Identify which cell holds the provided text, then report its [X, Y] central coordinate. 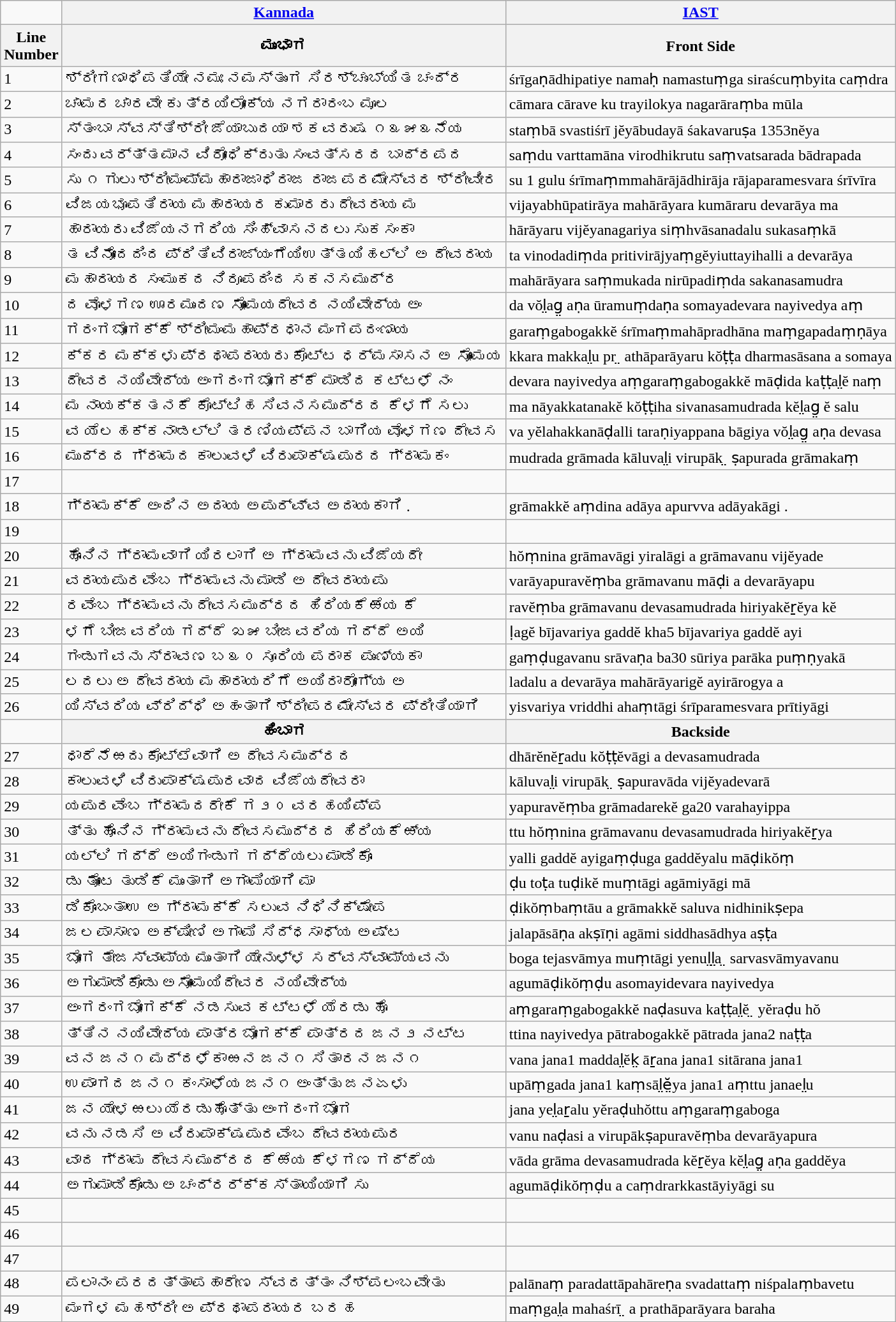
aṃgaraṃgabogakkĕ naḍasuva kaṭṭal̤ĕ ̤ yĕraḍu hŏ [701, 1009]
ತ ವಿನೋದದಿಂದ ಪ್ರಿತಿವಿರಾಜ್ಯಂಗೆಯಿಉತ್ತಯಿಹಲ್ಲಿ ಅ ದೇವರಾಯ [283, 255]
mudrada grāmada kāluval̤i virupāk ̤ ṣapurada grāmakaṃ [701, 457]
43 [31, 1161]
ttina nayivedya pātrabogakkĕ pātrada jana2 naṭṭa [701, 1034]
ಹಿಂಬಾಗ [283, 731]
ಧಾರೆನೆಱದು ಕೊಟ್ಟೆವಾಗಿ ಅ ದೇವಸಮುದ್ರದ [283, 756]
ವನು ನಡಸಿ ಅ ವಿರುಪಾಕ್ಷಪುರವೆಂಬ ದೇವರಾಯಪುರ [283, 1135]
24 [31, 657]
Backside [701, 731]
4 [31, 155]
su 1 gulu śrīmaṃmmahārājādhirāja rājaparamesvara śrīvīra [701, 180]
19 [31, 531]
hŏṃnina grāmavāgi yiralāgi a grāmavanu vijĕyade [701, 556]
ḍu toṭa tuḍikĕ muṃtāgi agāmiyāgi mā [701, 882]
7 [31, 230]
IAST [701, 13]
ಡಿಕೊಂಬಂತಾಉ ಅ ಗ್ರಾಮಕ್ಕೆ ಸಲುವ ನಿಧಿನಿಕ್ಷೇಪ [283, 908]
mahārāyara saṃmukada nirūpadiṃda sakanasamudra [701, 280]
30 [31, 832]
ಳಗೆ ಬೀಜವರಿಯ ಗದ್ದೆ ಖ೫ ಬೀಜವರಿಯ ಗದ್ದೆ ಅಯಿ [283, 632]
hārāyaru vijĕyanagariya siṃhvāsanadalu sukasaṃkā [701, 230]
ತ್ತಿನ ನಯಿವೇದ್ಯ ಪಾತ್ರಬೋಗಕ್ಕೆ ಪಾತ್ರದ ಜನ೨ ನಟ್ಟ [283, 1034]
ಮುದ್ರದ ಗ್ರಾಮದ ಕಾಲುವಳಿ ವಿರುಪಾಕ್ಷಪುರದ ಗ್ರಾಮಕಂ [283, 457]
ta vinodadiṃda pritivirājyaṃgĕyiuttayihalli a devarāya [701, 255]
ಉಪಾಂಗದ ಜನ೧ ಕಂಸಾಳೆಯ ಜನ೧ ಅಂತ್ತು ಜನಏಳು [283, 1085]
upāṃgada jana1 kaṃsāl̤ĕ̤ya jana1 aṃttu janael̤u [701, 1085]
11 [31, 331]
ಅಗುಮಾಡಿಕೊಂಡು ಅ ಚಂದ್ರರ್ಕ್ಕಸ್ತಾಯಿಯಾಗಿ ಸು [283, 1185]
37 [31, 1009]
12 [31, 356]
gaṃḍugavanu srāvaṇa ba30 sūriya parāka puṃṇyakā [701, 657]
41 [31, 1109]
32 [31, 882]
47 [31, 1259]
agumāḍikŏṃḍu a caṃdrarkkastāyiyāgi su [701, 1185]
3 [31, 130]
40 [31, 1085]
16 [31, 457]
13 [31, 381]
ಗ್ರಾಮಕ್ಕೆ ಅಂದಿನ ಅದಾಯ ಅಪುರ್ವ್ವ ಅದಾಯಕಾಗಿ . [283, 506]
46 [31, 1235]
35 [31, 958]
49 [31, 1309]
17 [31, 481]
vana jana1 maddal̤ĕk̤ āṟana jana1 sitārana jana1 [701, 1059]
34 [31, 933]
śrīgaṇādhipatiye namaḥ namastuṃga siraścuṃbyita caṃdra [701, 79]
Front Side [701, 46]
kkara makkal̤u pr ̤ athāparāyaru kŏṭṭa dharmasāsana a somaya [701, 356]
38 [31, 1034]
5 [31, 180]
ಗಂಡುಗವನು ಸ್ರಾವಣ ಬ೩೦ ಸೂರಿಯ ಪರಾಕ ಪುಂಣ್ಯಕಾ [283, 657]
cāmara cārave ku trayilokya nagarāraṃba mūla [701, 104]
ಚಾಮರ ಚಾರವೇ ಕು ತ್ರಯಿಲೋಕ್ಯ ನಗರಾರಂಬ ಮೂಲ [283, 104]
jalapāsāṇa akṣīṇi agāmi siddhasādhya aṣṭa [701, 933]
ಮಹಾರಾಯರ ಸಂಮುಕದ ನಿರೂಪದಿಂದ ಸಕನಸಮುದ್ರ [283, 280]
ಯಿಸ್ವರಿಯ ವ್ರಿದ್ಧಿ ಅಹಂತಾಗಿ ಶ್ರೀಪರಮೇಸ್ವರ ಪ್ರೀತಿಯಾಗಿ [283, 707]
ವರಾಯಪುರವೆಂಬ ಗ್ರಾಮವನು ಮಾಡಿ ಅ ದೇವರಾಯಪು [283, 582]
27 [31, 756]
1 [31, 79]
yisvariya vriddhi ahaṃtāgi śrīparamesvara prītiyāgi [701, 707]
ದೇವರ ನಯಿವೇದ್ಯ ಅಂಗರಂಗಬೋಗಕ್ಕೆ ಮಾಡಿದ ಕಟ್ಟಳೆ ನಂ [283, 381]
jana yel̤aṟ̤alu yĕraḍuhŏttu aṃgaraṃgaboga [701, 1109]
ಜಲಪಾಸಾಣ ಅಕ್ಷೀಣಿ ಅಗಾಮಿ ಸಿದ್ಧಸಾಧ್ಯ ಅಷ್ಟ [283, 933]
kāluval̤i virupāk ̤ ṣapuravāda vijĕyadevarā [701, 781]
ttu hŏṃnina grāmavanu devasamudrada hiriyakĕṟya [701, 832]
devara nayivedya aṃgaraṃgabogakkĕ māḍida kaṭṭal̤ĕ naṃ [701, 381]
ವ ಯೆಲಹಕ್ಕನಾಡಲ್ಲಿ ತರಣಿಯಪ್ಪನ ಬಾಗಿಯ ವೊಳಗಣ ದೇವಸ [283, 432]
ಅಗುಮಾಡಿಕೊಂಡು ಅಸೋಮಯಿದೇವರ ನಯಿವೇದ್ಯ [283, 984]
ಶ್ರೀಗಣಾಧಿಪತಿಯೇ ನಮಃ ನಮಸ್ತುಂಗ ಸಿರಶ್ಚುಂಬ್ಯಿತ ಚಂದ್ರ [283, 79]
39 [31, 1059]
ಪಲಾನಂ ಪರದತ್ತಾಪಹಾರೇಣ ಸ್ವದತ್ತಂ ನಿಶ್ಪಲಂಬವೇತು [283, 1284]
48 [31, 1284]
26 [31, 707]
yalli gaddĕ ayigaṃḍuga gaddĕyalu māḍikŏṃ [701, 857]
ಸು ೧ ಗುಲು ಶ್ರೀಮಂಮ್ಮಹಾರಾಜಾಧಿರಾಜ ರಾಜಪರಮೇಸ್ವರ ಶ್ರೀವೀರ [283, 180]
varāyapuravĕṃba grāmavanu māḍi a devarāyapu [701, 582]
ḍikŏṃbaṃtāu a grāmakkĕ saluva nidhinikṣepa [701, 908]
dhārĕnĕṟadu kŏṭṭĕvāgi a devasamudrada [701, 756]
ಸಂದು ವರ್ತ್ತಮಾನ ವಿರೋಧಿಕ್ರುತು ಸಂವತ್ಸರದ ಬಾದ್ರಪದ [283, 155]
15 [31, 432]
18 [31, 506]
ಮ ನಾಯಕ್ಕತನಕೆ ಕೊಟ್ಟಿಹ ಸಿವನಸಮುದ್ರದ ಕೆಳಗೆ ಸಲು [283, 407]
2 [31, 104]
ravĕṃba grāmavanu devasamudrada hiriyakĕṟĕya kĕ [701, 606]
ದ ವೊಳಗಣ ಊರಮುಂದಣ ಸೋಮಯದೇವರ ನಯಿವೇದ್ಯ ಅಂ [283, 305]
21 [31, 582]
ವಾದ ಗ್ರಾಮ ದೇವಸಮುದ್ರದ ಕೆಱೆಯ ಕೆಳಗಣ ಗದ್ದೆಯ [283, 1161]
22 [31, 606]
ವನ ಜನ೧ ಮದ್ದಳೆಕಾಱನ ಜನ೧ ಸಿತಾರನ ಜನ೧ [283, 1059]
saṃdu varttamāna virodhikrutu saṃvatsarada bādrapada [701, 155]
yapuravĕṃba grāmadarekĕ ga20 varahayippa [701, 807]
6 [31, 205]
ತ್ತು ಹೊಂನಿನ ಗ್ರಾಮವನು ದೇವಸಮುದ್ರದ ಹಿರಿಯಕೆಱ್ಯ [283, 832]
29 [31, 807]
ಕ್ಕರ ಮಕ್ಕಳು ಪ್ರಥಾಪರಾಯರು ಕೊಟ್ಟ ಧರ್ಮಸಾಸನ ಅ ಸೋಮಯ [283, 356]
14 [31, 407]
ಅಂಗರಂಗಬೋಗಕ್ಕೆ ನಡಸುವ ಕಟ್ಟಳೆ ಯೆರಡು ಹೊ [283, 1009]
28 [31, 781]
agumāḍikŏṃḍu asomayidevara nayivedya [701, 984]
ವಿಜಯಭೂಪತಿರಾಯ ಮಹಾರಾಯರ ಕುಮಾರರು ದೇವರಾಯ ಮ [283, 205]
42 [31, 1135]
vāda grāma devasamudrada kĕṟĕya kĕl̤ag̤ aṇa gaddĕya [701, 1161]
palānaṃ paradattāpahāreṇa svadattaṃ niśpalaṃbavetu [701, 1284]
ರವೆಂಬ ಗ್ರಾಮವನು ದೇವಸಮುದ್ರದ ಹಿರಿಯಕೆಱೆಯ ಕೆ [283, 606]
9 [31, 280]
ಹಾರಾಯರು ವಿಜೆಯನಗರಿಯ ಸಿಂಹ್ವಾಸನದಲು ಸುಕಸಂಕಾ [283, 230]
ಮುಂಭಾಗ [283, 46]
10 [31, 305]
44 [31, 1185]
staṃbā svastiśrī jĕyābudayā śakavaruṣa 1353nĕya [701, 130]
va yĕlahakkanāḍalli taraṇiyappana bāgiya vŏl̤ag̤ aṇa devasa [701, 432]
ಡು ತೋಟ ತುಡಿಕೆ ಮುಂತಾಗಿ ಅಗಾಮಿಯಾಗಿ ಮಾ [283, 882]
ḷagĕ bījavariya gaddĕ kha5 bījavariya gaddĕ ayi [701, 632]
8 [31, 255]
garaṃgabogakkĕ śrīmaṃmahāpradhāna maṃgapadaṃṇāya [701, 331]
vijayabhūpatirāya mahārāyara kumāraru devarāya ma [701, 205]
ಯಲ್ಲಿ ಗದ್ದೆ ಅಯಿಗಂಡುಗ ಗದ್ದೆಯಲು ಮಾಡಿಕೊಂ [283, 857]
ಜನ ಯೇಳಱಲು ಯೆರಡುಹೊತ್ತು ಅಂಗರಂಗಬೋಗ [283, 1109]
ಕಾಲುವಳಿ ವಿರುಪಾಕ್ಷಪುರವಾದ ವಿಜೆಯದೇವರಾ [283, 781]
Kannada [283, 13]
31 [31, 857]
LineNumber [31, 46]
ma nāyakkatanakĕ kŏṭṭiha sivanasamudrada kĕl̤ag̤ ĕ salu [701, 407]
ಯಪುರವೆಂಬ ಗ್ರಾಮದರೇಕೆ ಗ೨೦ ವರಹಯಿಪ್ಪ [283, 807]
25 [31, 682]
23 [31, 632]
ಸ್ತಂಬಾ ಸ್ವಸ್ತಿಶ್ರೀ ಜೆಯಾಬುದಯಾ ಶಕವರುಷ ೧೩೫೩ನೆಯ [283, 130]
20 [31, 556]
ಹೊಂನಿನ ಗ್ರಾಮವಾಗಿ ಯಿರಲಾಗಿ ಅ ಗ್ರಾಮವನು ವಿಜೆಯದೇ [283, 556]
ಗರಂಗಬೋಗಕ್ಕೆ ಶ್ರೀಮಂಮಹಾಪ್ರಧಾನ ಮಂಗಪದಂಣಾಯ [283, 331]
ಮಂಗಳ ಮಹಶ್ರೀ ಅ ಪ್ರಥಾಪರಾಯರ ಬರಹ [283, 1309]
boga tejasvāmya muṃtāgi yenul̤l̤̤a ̤ sarvasvāmyavanu [701, 958]
da vŏl̤ag̤ aṇa ūramuṃdaṇa somayadevara nayivedya aṃ [701, 305]
maṃgal̤a mahaśrī ̤ a prathāparāyara baraha [701, 1309]
33 [31, 908]
grāmakkĕ aṃdina adāya apurvva adāyakāgi . [701, 506]
ಬೋಗ ತೇಜಸ್ವಾಮ್ಯ ಮುಂತಾಗಿ ಯೇನುಳ್ಳ ಸರ್ವಸ್ವಾಮ್ಯವನು [283, 958]
ladalu a devarāya mahārāyarigĕ ayirārogya a [701, 682]
ಲದಲು ಅ ದೇವರಾಯ ಮಹಾರಾಯರಿಗೆ ಅಯಿರಾರೋಗ್ಯ ಅ [283, 682]
36 [31, 984]
45 [31, 1210]
vanu naḍasi a virupākṣapuravĕṃba devarāyapura [701, 1135]
